Locate the cell with the specified text and output its [X, Y] center coordinate. 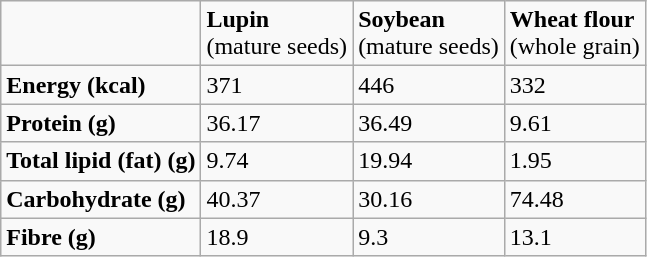
Wheat flour(whole grain) [574, 34]
Protein (g) [101, 123]
Energy (kcal) [101, 85]
Carbohydrate (g) [101, 199]
9.61 [574, 123]
9.3 [429, 237]
13.1 [574, 237]
446 [429, 85]
40.37 [277, 199]
Total lipid (fat) (g) [101, 161]
Soybean(mature seeds) [429, 34]
19.94 [429, 161]
18.9 [277, 237]
74.48 [574, 199]
36.49 [429, 123]
371 [277, 85]
332 [574, 85]
Fibre (g) [101, 237]
36.17 [277, 123]
9.74 [277, 161]
30.16 [429, 199]
1.95 [574, 161]
Lupin(mature seeds) [277, 34]
